Capture the cell that displays the provided text and extract its (x, y) central coordinate. 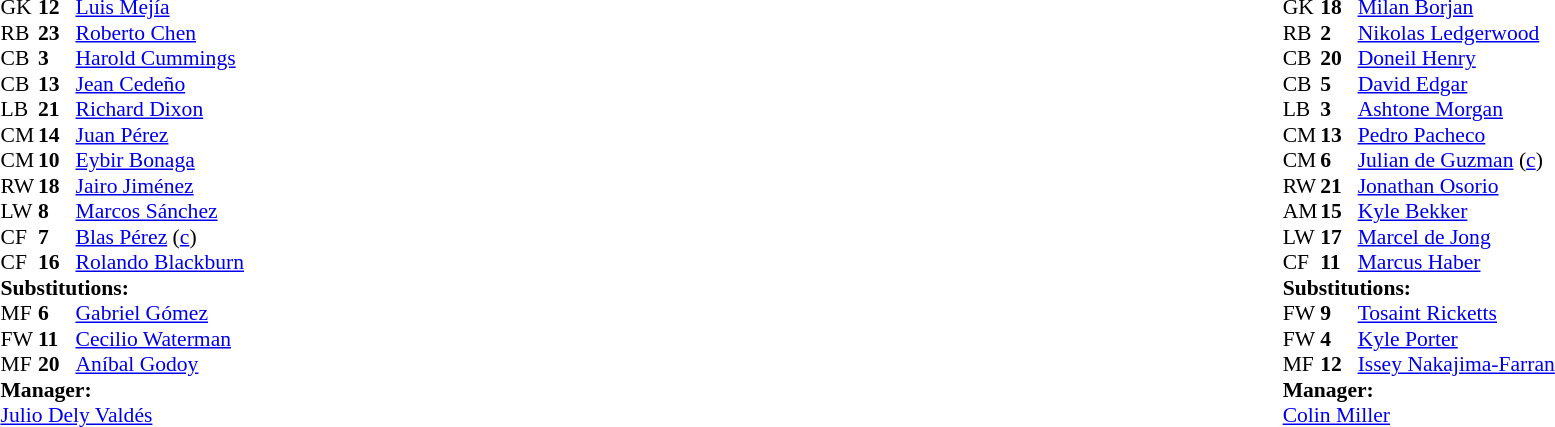
Roberto Chen (160, 33)
Blas Pérez (c) (160, 237)
Aníbal Godoy (160, 365)
David Edgar (1456, 84)
Pedro Pacheco (1456, 135)
Ashtone Morgan (1456, 109)
Jean Cedeño (160, 84)
Julian de Guzman (c) (1456, 161)
16 (57, 263)
23 (57, 33)
Jonathan Osorio (1456, 186)
Tosaint Ricketts (1456, 313)
Marcel de Jong (1456, 237)
Harold Cummings (160, 59)
5 (1339, 84)
Doneil Henry (1456, 59)
7 (57, 237)
10 (57, 161)
Kyle Porter (1456, 339)
Gabriel Gómez (160, 313)
12 (1339, 365)
Kyle Bekker (1456, 211)
15 (1339, 211)
18 (57, 186)
Rolando Blackburn (160, 263)
8 (57, 211)
Jairo Jiménez (160, 186)
Nikolas Ledgerwood (1456, 33)
Marcus Haber (1456, 263)
9 (1339, 313)
Juan Pérez (160, 135)
Eybir Bonaga (160, 161)
Richard Dixon (160, 109)
Cecilio Waterman (160, 339)
2 (1339, 33)
17 (1339, 237)
Marcos Sánchez (160, 211)
4 (1339, 339)
14 (57, 135)
Issey Nakajima-Farran (1456, 365)
AM (1302, 211)
